Pinpoint the cell where the given text exists, returning its (x, y) midpoint coordinate. 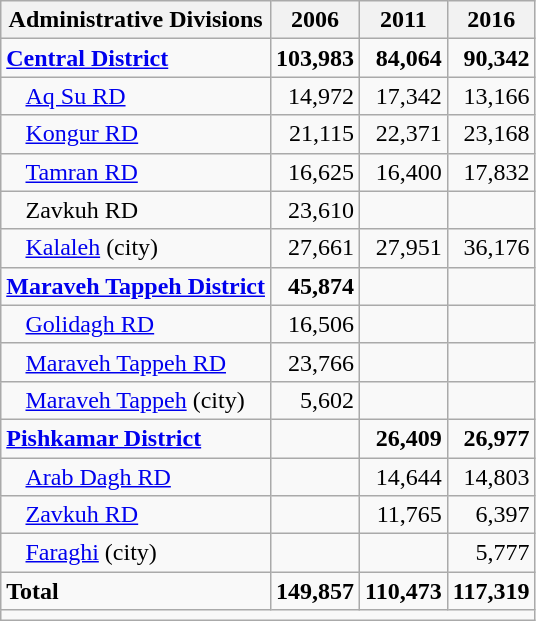
Maraveh Tappeh RD (136, 362)
27,661 (314, 248)
5,602 (314, 400)
36,176 (491, 248)
17,832 (491, 172)
2006 (314, 20)
2016 (491, 20)
16,400 (404, 172)
Arab Dagh RD (136, 477)
26,977 (491, 438)
45,874 (314, 286)
23,766 (314, 362)
Tamran RD (136, 172)
27,951 (404, 248)
Maraveh Tappeh District (136, 286)
6,397 (491, 515)
84,064 (404, 58)
11,765 (404, 515)
117,319 (491, 591)
90,342 (491, 58)
5,777 (491, 553)
21,115 (314, 134)
23,610 (314, 210)
110,473 (404, 591)
22,371 (404, 134)
Faraghi (city) (136, 553)
Kongur RD (136, 134)
16,506 (314, 324)
Aq Su RD (136, 96)
103,983 (314, 58)
14,644 (404, 477)
Golidagh RD (136, 324)
Total (136, 591)
149,857 (314, 591)
2011 (404, 20)
Maraveh Tappeh (city) (136, 400)
16,625 (314, 172)
26,409 (404, 438)
14,803 (491, 477)
Central District (136, 58)
17,342 (404, 96)
Kalaleh (city) (136, 248)
14,972 (314, 96)
13,166 (491, 96)
Pishkamar District (136, 438)
23,168 (491, 134)
Administrative Divisions (136, 20)
